Find where the given text appears and provide that cell's center as [X, Y] coordinate. 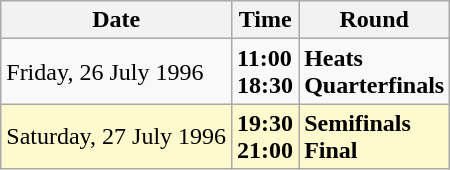
11:0018:30 [266, 72]
19:3021:00 [266, 136]
Saturday, 27 July 1996 [116, 136]
Round [374, 20]
Time [266, 20]
Friday, 26 July 1996 [116, 72]
SemifinalsFinal [374, 136]
HeatsQuarterfinals [374, 72]
Date [116, 20]
